Return [x, y] of the center of cell containing provided text 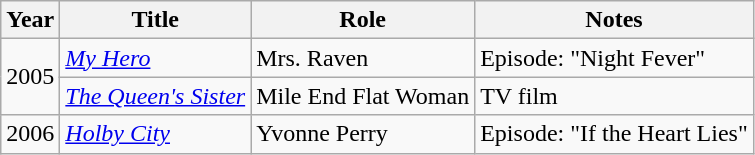
2005 [30, 77]
2006 [30, 134]
Yvonne Perry [363, 134]
My Hero [156, 58]
Role [363, 20]
The Queen's Sister [156, 96]
Episode: "If the Heart Lies" [614, 134]
Episode: "Night Fever" [614, 58]
Title [156, 20]
TV film [614, 96]
Year [30, 20]
Notes [614, 20]
Mrs. Raven [363, 58]
Mile End Flat Woman [363, 96]
Holby City [156, 134]
